Capture the cell that displays the provided text and extract its [X, Y] central coordinate. 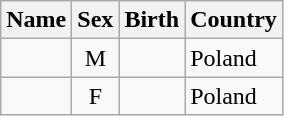
F [96, 96]
Birth [152, 20]
Sex [96, 20]
M [96, 58]
Country [234, 20]
Name [36, 20]
